Identify which cell holds the provided text, then report its [x, y] central coordinate. 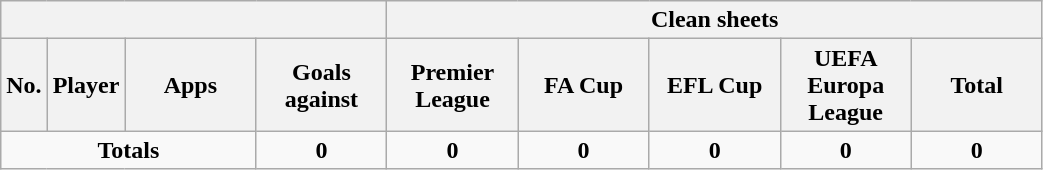
Goals against [322, 85]
EFL Cup [714, 85]
UEFA Europa League [846, 85]
Total [976, 85]
No. [24, 85]
Clean sheets [714, 20]
Apps [190, 85]
Totals [128, 150]
FA Cup [584, 85]
Premier League [452, 85]
Player [86, 85]
